Scan for the cell matching the given text and deliver its (x, y) coordinate at center. 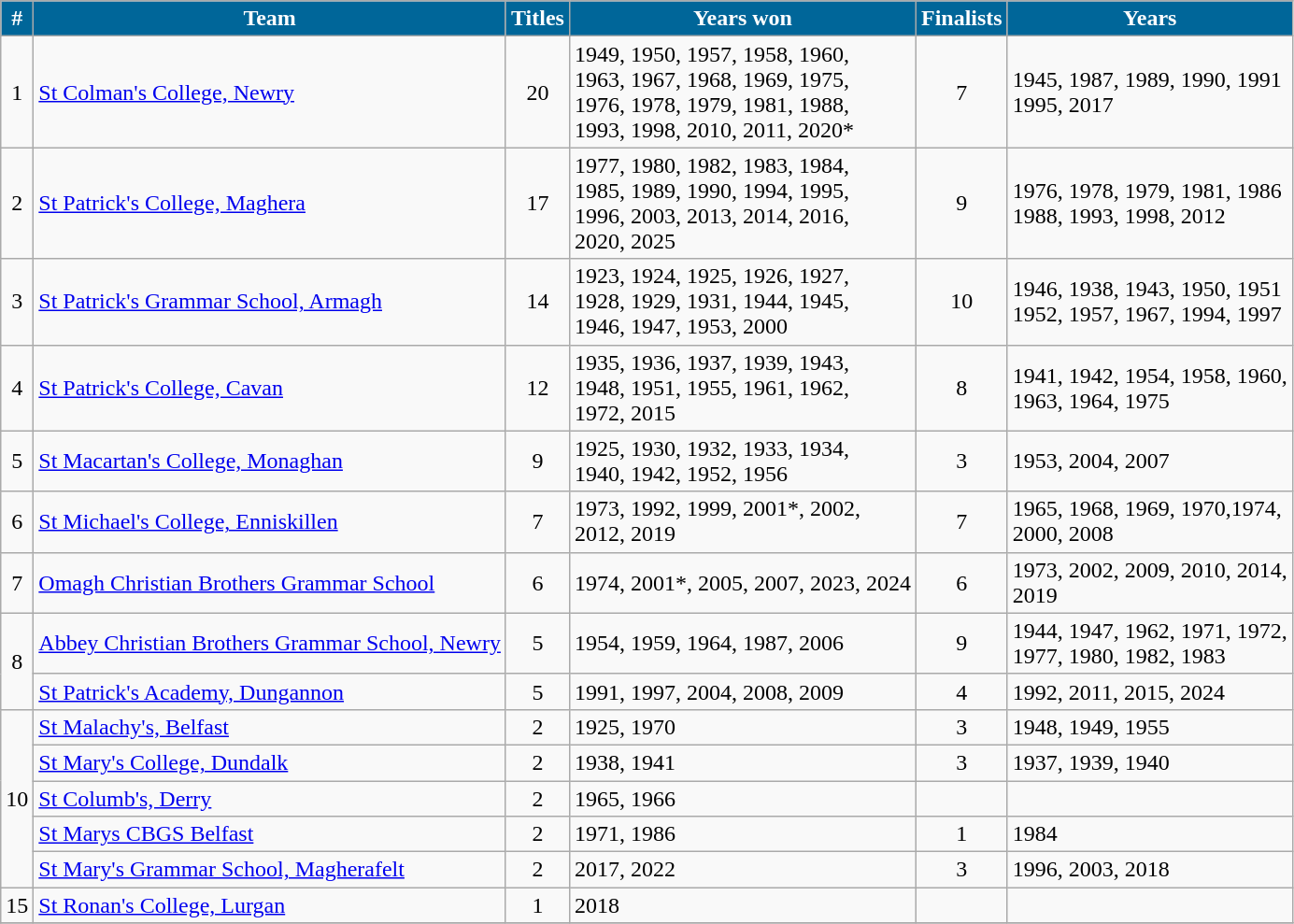
1977, 1980, 1982, 1983, 1984,1985, 1989, 1990, 1994, 1995,1996, 2003, 2013, 2014, 2016,2020, 2025 (742, 204)
Titles (537, 19)
St Columb's, Derry (270, 799)
1974, 2001*, 2005, 2007, 2023, 2024 (742, 583)
1925, 1930, 1932, 1933, 1934,1940, 1942, 1952, 1956 (742, 462)
1938, 1941 (742, 762)
1946, 1938, 1943, 1950, 19511952, 1957, 1967, 1994, 1997 (1149, 302)
1976, 1978, 1979, 1981, 19861988, 1993, 1998, 2012 (1149, 204)
1923, 1924, 1925, 1926, 1927,1928, 1929, 1931, 1944, 1945,1946, 1947, 1953, 2000 (742, 302)
Omagh Christian Brothers Grammar School (270, 583)
1965, 1966 (742, 799)
2018 (742, 905)
1935, 1936, 1937, 1939, 1943,1948, 1951, 1955, 1961, 1962,1972, 2015 (742, 388)
Team (270, 19)
20 (537, 92)
1945, 1987, 1989, 1990, 19911995, 2017 (1149, 92)
Years (1149, 19)
1954, 1959, 1964, 1987, 2006 (742, 643)
St Michael's College, Enniskillen (270, 521)
St Malachy's, Belfast (270, 727)
1996, 2003, 2018 (1149, 870)
1948, 1949, 1955 (1149, 727)
St Colman's College, Newry (270, 92)
1991, 1997, 2004, 2008, 2009 (742, 691)
1949, 1950, 1957, 1958, 1960,1963, 1967, 1968, 1969, 1975,1976, 1978, 1979, 1981, 1988,1993, 1998, 2010, 2011, 2020* (742, 92)
Abbey Christian Brothers Grammar School, Newry (270, 643)
1941, 1942, 1954, 1958, 1960,1963, 1964, 1975 (1149, 388)
1984 (1149, 834)
17 (537, 204)
St Mary's Grammar School, Magherafelt (270, 870)
1992, 2011, 2015, 2024 (1149, 691)
1944, 1947, 1962, 1971, 1972,1977, 1980, 1982, 1983 (1149, 643)
12 (537, 388)
St Mary's College, Dundalk (270, 762)
St Patrick's College, Maghera (270, 204)
St Patrick's Academy, Dungannon (270, 691)
Years won (742, 19)
1971, 1986 (742, 834)
1965, 1968, 1969, 1970,1974,2000, 2008 (1149, 521)
St Patrick's Grammar School, Armagh (270, 302)
1953, 2004, 2007 (1149, 462)
St Patrick's College, Cavan (270, 388)
1973, 2002, 2009, 2010, 2014,2019 (1149, 583)
1937, 1939, 1940 (1149, 762)
2017, 2022 (742, 870)
1973, 1992, 1999, 2001*, 2002,2012, 2019 (742, 521)
St Ronan's College, Lurgan (270, 905)
Finalists (961, 19)
1925, 1970 (742, 727)
St Marys CBGS Belfast (270, 834)
15 (17, 905)
St Macartan's College, Monaghan (270, 462)
14 (537, 302)
# (17, 19)
